Extract the (X, Y) coordinate from the center of the cell holding the provided text.  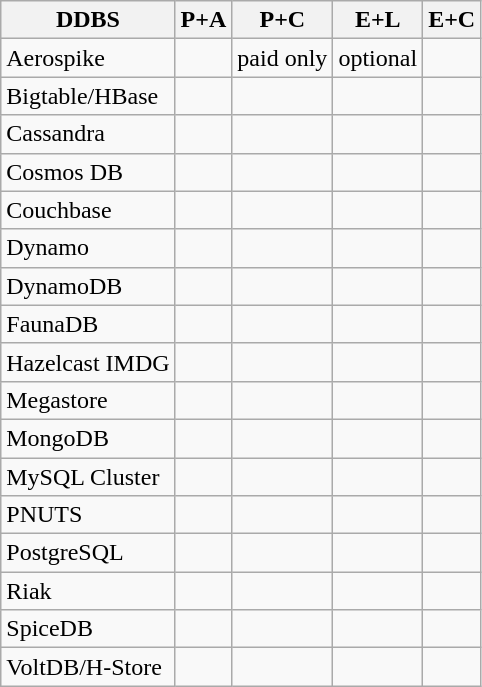
paid only (282, 58)
SpiceDB (88, 629)
E+L (378, 20)
MySQL Cluster (88, 477)
PostgreSQL (88, 553)
P+C (282, 20)
Aerospike (88, 58)
Bigtable/HBase (88, 96)
Dynamo (88, 248)
Cassandra (88, 134)
FaunaDB (88, 324)
Hazelcast IMDG (88, 362)
VoltDB/H-Store (88, 667)
MongoDB (88, 438)
DDBS (88, 20)
E+C (452, 20)
P+A (204, 20)
Cosmos DB (88, 172)
Riak (88, 591)
PNUTS (88, 515)
Couchbase (88, 210)
DynamoDB (88, 286)
optional (378, 58)
Megastore (88, 400)
